Provide the [X, Y] coordinate of the cell's center where the given text is located.  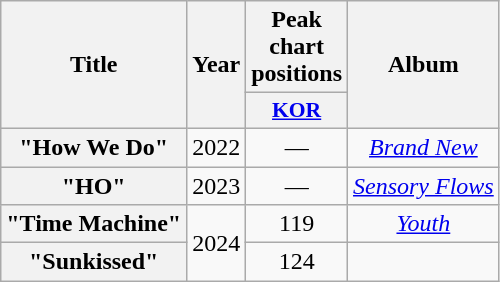
Sensory Flows [424, 185]
2023 [216, 185]
Peak chart positions [297, 47]
Title [94, 65]
"HO" [94, 185]
Youth [424, 224]
2022 [216, 147]
KOR [297, 111]
"Sunkissed" [94, 262]
Brand New [424, 147]
124 [297, 262]
"Time Machine" [94, 224]
Year [216, 65]
2024 [216, 243]
"How We Do" [94, 147]
119 [297, 224]
Album [424, 65]
